Detect which cell encompasses the target text, then output its [X, Y] center coordinate. 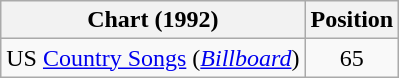
US Country Songs (Billboard) [153, 58]
65 [352, 58]
Chart (1992) [153, 20]
Position [352, 20]
